Find where the given text appears and provide that cell's center as (x, y) coordinate. 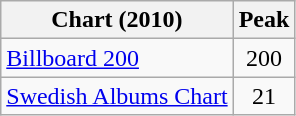
Billboard 200 (117, 58)
Swedish Albums Chart (117, 96)
Peak (264, 20)
200 (264, 58)
Chart (2010) (117, 20)
21 (264, 96)
